Extract the (X, Y) coordinate from the center of the cell holding the provided text.  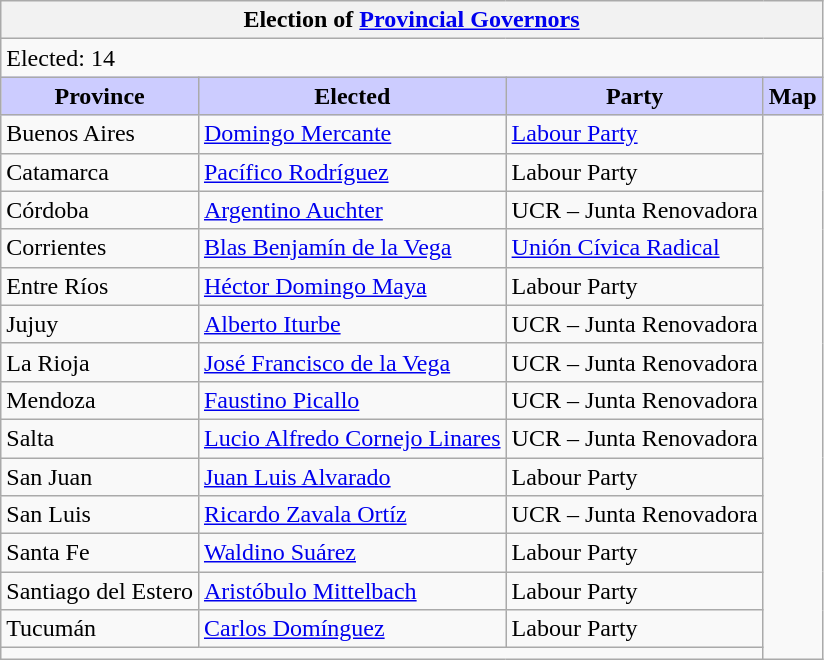
Argentino Auchter (352, 210)
José Francisco de la Vega (352, 362)
Aristóbulo Mittelbach (352, 591)
Juan Luis Alvarado (352, 477)
Santa Fe (100, 553)
Corrientes (100, 248)
Pacífico Rodríguez (352, 172)
Province (100, 96)
Catamarca (100, 172)
Buenos Aires (100, 134)
Tucumán (100, 629)
Faustino Picallo (352, 400)
Entre Ríos (100, 286)
San Luis (100, 515)
Salta (100, 438)
Waldino Suárez (352, 553)
Unión Cívica Radical (634, 248)
Córdoba (100, 210)
Elected: 14 (412, 58)
Mendoza (100, 400)
Map (792, 96)
Lucio Alfredo Cornejo Linares (352, 438)
Héctor Domingo Maya (352, 286)
Carlos Domínguez (352, 629)
Domingo Mercante (352, 134)
Jujuy (100, 324)
Alberto Iturbe (352, 324)
Party (634, 96)
Ricardo Zavala Ortíz (352, 515)
La Rioja (100, 362)
Elected (352, 96)
Santiago del Estero (100, 591)
Election of Provincial Governors (412, 20)
San Juan (100, 477)
Blas Benjamín de la Vega (352, 248)
